Find where the given text appears and provide that cell's center as (X, Y) coordinate. 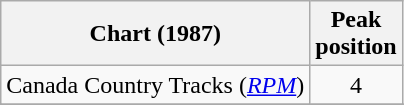
Canada Country Tracks (RPM) (156, 85)
Peakposition (356, 34)
Chart (1987) (156, 34)
4 (356, 85)
